Provide the (X, Y) coordinate of the cell's center where the given text is located.  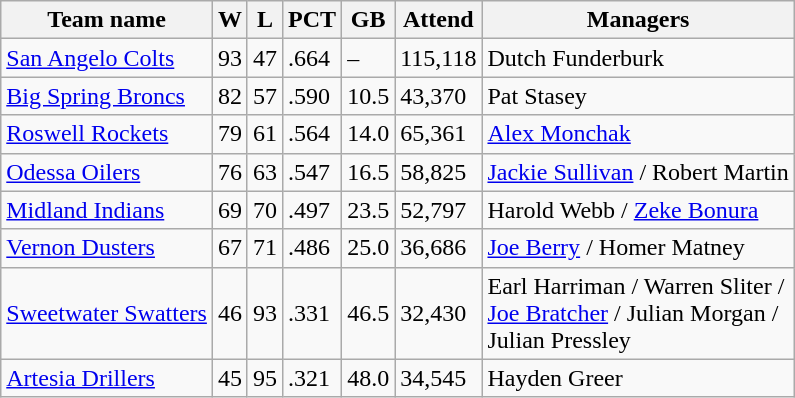
Pat Stasey (638, 96)
82 (230, 96)
.590 (312, 96)
.547 (312, 172)
52,797 (438, 210)
46.5 (368, 313)
Joe Berry / Homer Matney (638, 248)
Big Spring Broncs (107, 96)
70 (264, 210)
Attend (438, 20)
W (230, 20)
Alex Monchak (638, 134)
Hayden Greer (638, 378)
Dutch Funderburk (638, 58)
63 (264, 172)
L (264, 20)
Earl Harriman / Warren Sliter / Joe Bratcher / Julian Morgan / Julian Pressley (638, 313)
36,686 (438, 248)
Sweetwater Swatters (107, 313)
32,430 (438, 313)
Harold Webb / Zeke Bonura (638, 210)
San Angelo Colts (107, 58)
.486 (312, 248)
PCT (312, 20)
.664 (312, 58)
Midland Indians (107, 210)
34,545 (438, 378)
Roswell Rockets (107, 134)
Team name (107, 20)
115,118 (438, 58)
.564 (312, 134)
Artesia Drillers (107, 378)
76 (230, 172)
46 (230, 313)
Managers (638, 20)
GB (368, 20)
79 (230, 134)
23.5 (368, 210)
58,825 (438, 172)
16.5 (368, 172)
Vernon Dusters (107, 248)
.497 (312, 210)
67 (230, 248)
57 (264, 96)
.331 (312, 313)
95 (264, 378)
47 (264, 58)
71 (264, 248)
69 (230, 210)
61 (264, 134)
Odessa Oilers (107, 172)
.321 (312, 378)
65,361 (438, 134)
Jackie Sullivan / Robert Martin (638, 172)
– (368, 58)
45 (230, 378)
10.5 (368, 96)
43,370 (438, 96)
14.0 (368, 134)
48.0 (368, 378)
25.0 (368, 248)
